Locate the cell with the specified text and output its [X, Y] center coordinate. 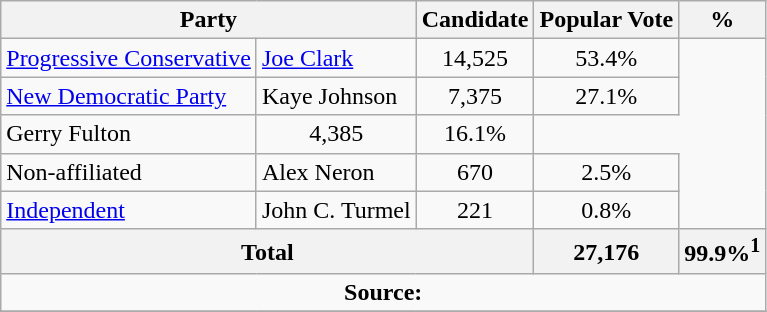
16.1% [475, 134]
0.8% [606, 210]
27,176 [606, 252]
2.5% [606, 172]
14,525 [475, 58]
Party [208, 20]
221 [475, 210]
John C. Turmel [336, 210]
% [722, 20]
99.9%1 [722, 252]
Total [268, 252]
Alex Neron [336, 172]
Non-affiliated [129, 172]
Gerry Fulton [129, 134]
Kaye Johnson [336, 96]
4,385 [336, 134]
670 [475, 172]
27.1% [606, 96]
Source: [384, 293]
Candidate [475, 20]
Joe Clark [336, 58]
Independent [129, 210]
Popular Vote [606, 20]
53.4% [606, 58]
New Democratic Party [129, 96]
Progressive Conservative [129, 58]
7,375 [475, 96]
